Return the [X, Y] coordinate for the center point of the cell that contains the specified text.  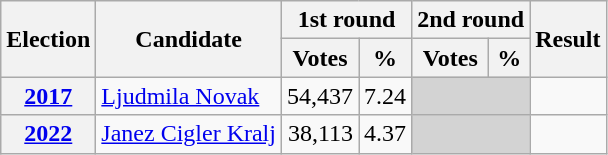
38,113 [320, 134]
54,437 [320, 96]
Ljudmila Novak [189, 96]
Election [48, 39]
2nd round [471, 20]
4.37 [386, 134]
1st round [346, 20]
2017 [48, 96]
2022 [48, 134]
Janez Cigler Kralj [189, 134]
Candidate [189, 39]
Result [568, 39]
7.24 [386, 96]
